Determine the [X, Y] coordinate at the center of the cell enclosing the given text.  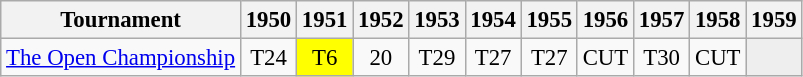
1954 [493, 20]
T24 [268, 58]
1952 [381, 20]
T29 [437, 58]
The Open Championship [121, 58]
1959 [774, 20]
1950 [268, 20]
1956 [605, 20]
1953 [437, 20]
T30 [661, 58]
T6 [325, 58]
1951 [325, 20]
20 [381, 58]
Tournament [121, 20]
1955 [549, 20]
1958 [718, 20]
1957 [661, 20]
